Detect which cell encompasses the target text, then output its [x, y] center coordinate. 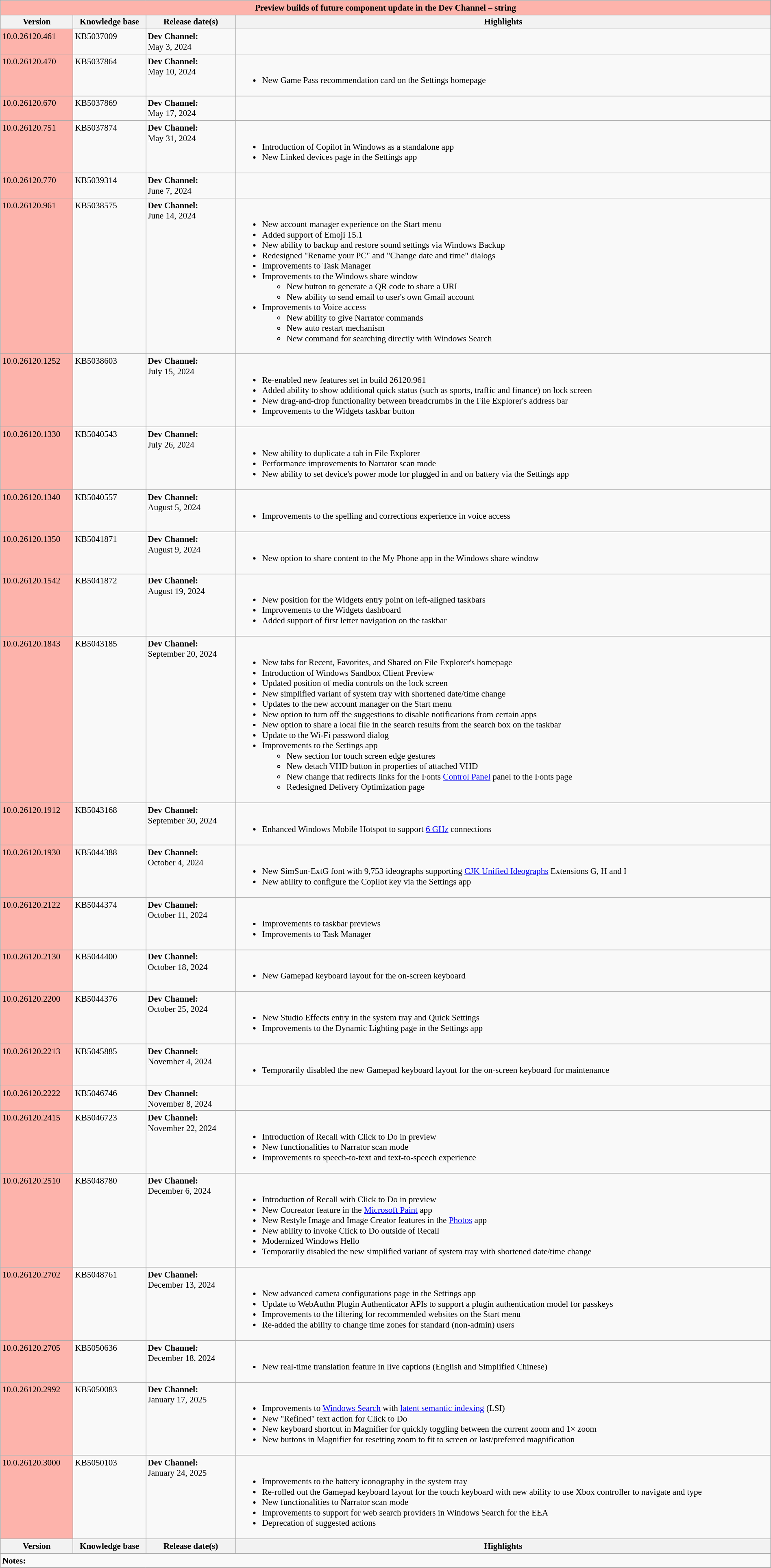
KB5040557 [110, 511]
New Game Pass recommendation card on the Settings homepage [503, 75]
10.0.26120.1930 [37, 871]
KB5038603 [110, 391]
KB5050103 [110, 1497]
Dev Channel:November 4, 2024 [190, 1065]
10.0.26120.1340 [37, 511]
Dev Channel:October 4, 2024 [190, 871]
10.0.26120.770 [37, 186]
Enhanced Windows Mobile Hotspot to support 6 GHz connections [503, 824]
KB5050636 [110, 1361]
Dev Channel:May 3, 2024 [190, 41]
Dev Channel:May 17, 2024 [190, 108]
Dev Channel:December 13, 2024 [190, 1304]
KB5038575 [110, 276]
Dev Channel:May 31, 2024 [190, 147]
10.0.26120.461 [37, 41]
Dev Channel:November 22, 2024 [190, 1142]
Dev Channel:July 26, 2024 [190, 459]
KB5044400 [110, 971]
Dev Channel:December 18, 2024 [190, 1361]
10.0.26120.470 [37, 75]
KB5043168 [110, 824]
Dev Channel:November 8, 2024 [190, 1098]
Introduction of Copilot in Windows as a standalone appNew Linked devices page in the Settings app [503, 147]
Improvements to the spelling and corrections experience in voice access [503, 511]
Dev Channel:January 24, 2025 [190, 1497]
Notes: [385, 1561]
KB5041871 [110, 553]
Dev Channel:July 15, 2024 [190, 391]
Dev Channel:January 17, 2025 [190, 1419]
10.0.26120.961 [37, 276]
10.0.26120.1330 [37, 459]
10.0.26120.2200 [37, 1018]
10.0.26120.1843 [37, 719]
KB5037869 [110, 108]
Dev Channel:May 10, 2024 [190, 75]
Dev Channel:August 9, 2024 [190, 553]
KB5037864 [110, 75]
New real-time translation feature in live captions (English and Simplified Chinese) [503, 1361]
Improvements to taskbar previewsImprovements to Task Manager [503, 924]
10.0.26120.2122 [37, 924]
New Studio Effects entry in the system tray and Quick SettingsImprovements to the Dynamic Lighting page in the Settings app [503, 1018]
Dev Channel:August 19, 2024 [190, 605]
10.0.26120.670 [37, 108]
Dev Channel:September 30, 2024 [190, 824]
Dev Channel:August 5, 2024 [190, 511]
KB5037009 [110, 41]
10.0.26120.1542 [37, 605]
KB5043185 [110, 719]
KB5044376 [110, 1018]
10.0.26120.2415 [37, 1142]
KB5050083 [110, 1419]
KB5046746 [110, 1098]
10.0.26120.2705 [37, 1361]
KB5046723 [110, 1142]
10.0.26120.2130 [37, 971]
Temporarily disabled the new Gamepad keyboard layout for the on-screen keyboard for maintenance [503, 1065]
10.0.26120.1252 [37, 391]
KB5045885 [110, 1065]
10.0.26120.2992 [37, 1419]
10.0.26120.751 [37, 147]
10.0.26120.2702 [37, 1304]
10.0.26120.2510 [37, 1221]
KB5041872 [110, 605]
KB5040543 [110, 459]
Dev Channel:October 11, 2024 [190, 924]
Dev Channel:June 7, 2024 [190, 186]
New option to share content to the My Phone app in the Windows share window [503, 553]
Dev Channel:December 6, 2024 [190, 1221]
Preview builds of future component update in the Dev Channel – string [385, 7]
New Gamepad keyboard layout for the on-screen keyboard [503, 971]
10.0.26120.1912 [37, 824]
KB5048761 [110, 1304]
Dev Channel:October 25, 2024 [190, 1018]
Dev Channel:October 18, 2024 [190, 971]
KB5037874 [110, 147]
10.0.26120.2213 [37, 1065]
10.0.26120.3000 [37, 1497]
KB5044374 [110, 924]
KB5044388 [110, 871]
KB5039314 [110, 186]
Dev Channel:September 20, 2024 [190, 719]
Dev Channel:June 14, 2024 [190, 276]
10.0.26120.1350 [37, 553]
10.0.26120.2222 [37, 1098]
KB5048780 [110, 1221]
